For the text-containing cell, return its midpoint in (x, y) coordinate format. 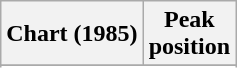
Chart (1985) (72, 34)
Peak position (189, 34)
